Capture the cell that displays the provided text and extract its [X, Y] central coordinate. 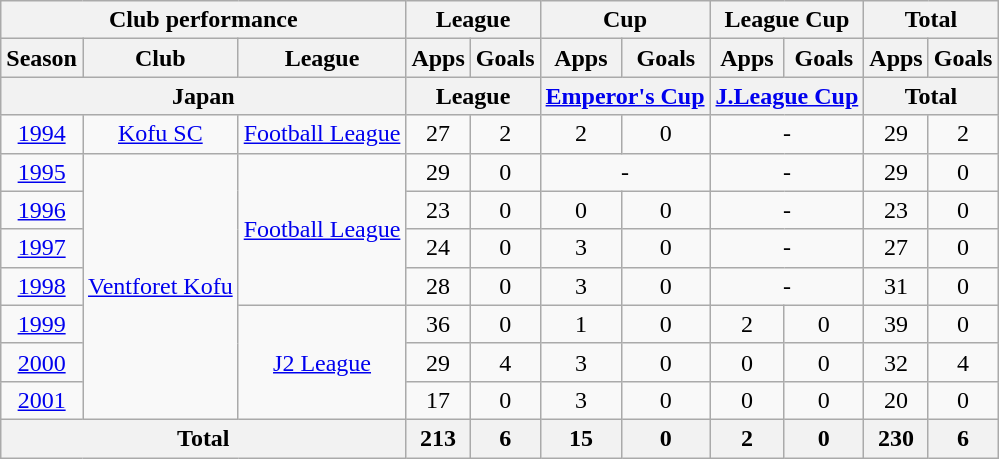
Season [42, 58]
League Cup [787, 20]
1998 [42, 286]
15 [581, 438]
39 [896, 324]
Ventforet Kofu [160, 286]
230 [896, 438]
Emperor's Cup [625, 96]
Club performance [204, 20]
J.League Cup [787, 96]
Cup [625, 20]
1 [581, 324]
31 [896, 286]
J2 League [322, 362]
2001 [42, 400]
Club [160, 58]
1995 [42, 172]
32 [896, 362]
1996 [42, 210]
Kofu SC [160, 134]
213 [438, 438]
20 [896, 400]
Japan [204, 96]
24 [438, 248]
17 [438, 400]
36 [438, 324]
1999 [42, 324]
1994 [42, 134]
2000 [42, 362]
1997 [42, 248]
28 [438, 286]
